Output the (x, y) coordinate of the center of the cell containing the given text.  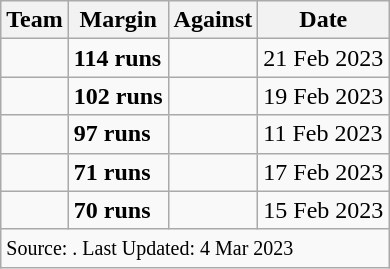
11 Feb 2023 (324, 134)
114 runs (118, 58)
71 runs (118, 172)
Margin (118, 20)
15 Feb 2023 (324, 210)
70 runs (118, 210)
Source: . Last Updated: 4 Mar 2023 (195, 248)
Date (324, 20)
19 Feb 2023 (324, 96)
17 Feb 2023 (324, 172)
Against (213, 20)
97 runs (118, 134)
21 Feb 2023 (324, 58)
Team (35, 20)
102 runs (118, 96)
